Identify which cell holds the provided text, then report its (x, y) central coordinate. 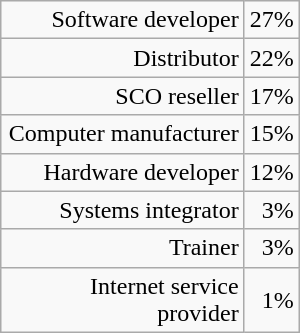
Trainer (122, 248)
22% (272, 58)
1% (272, 300)
Systems integrator (122, 210)
27% (272, 20)
Internet service provider (122, 300)
Distributor (122, 58)
12% (272, 172)
Hardware developer (122, 172)
SCO reseller (122, 96)
Computer manufacturer (122, 134)
15% (272, 134)
17% (272, 96)
Software developer (122, 20)
